Output the [x, y] coordinate of the center of the cell containing the given text.  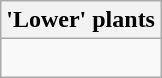
'Lower' plants [81, 20]
